Locate the cell with the specified text and output its (X, Y) center coordinate. 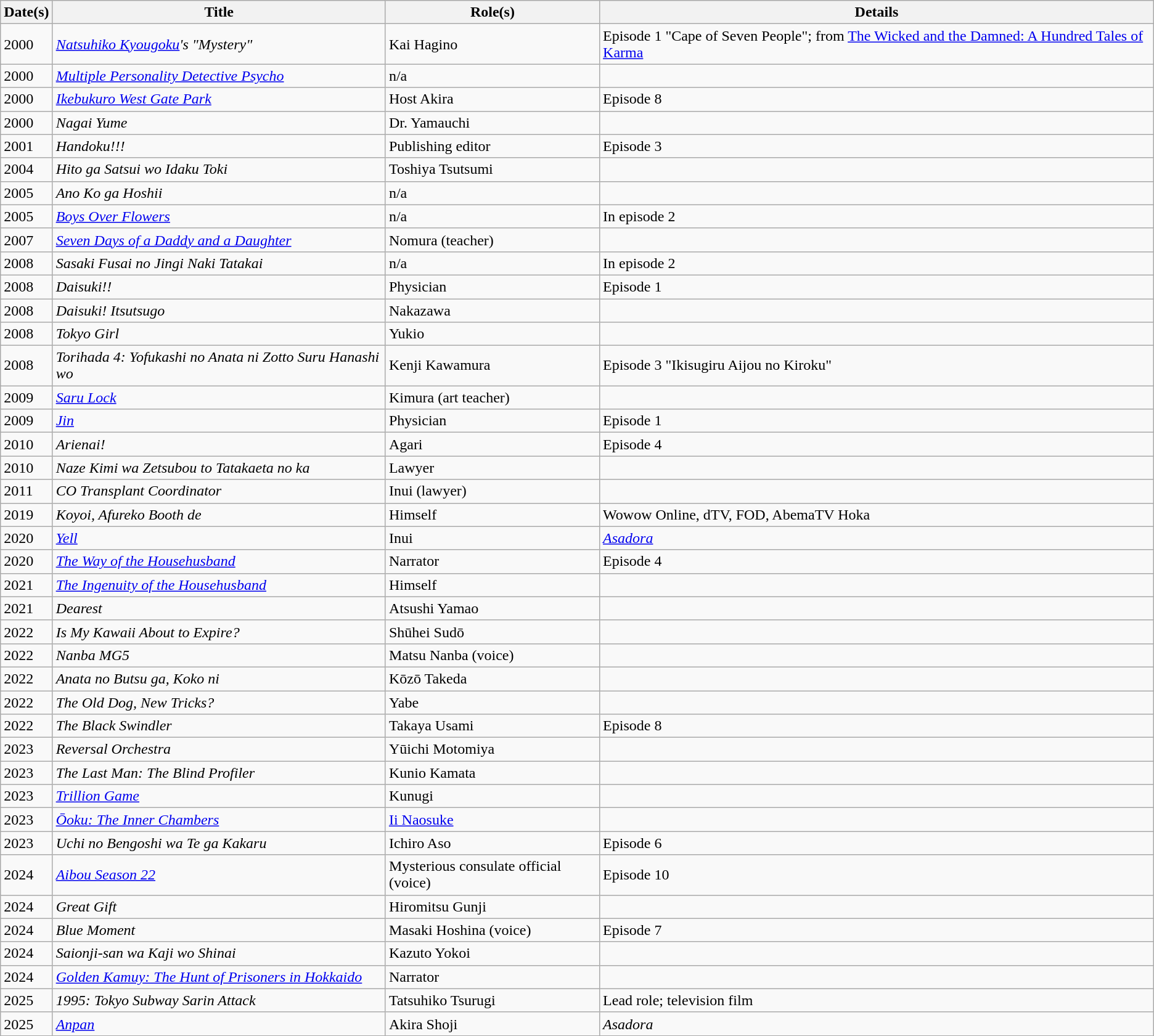
Boys Over Flowers (219, 216)
Yūichi Motomiya (492, 749)
Atsushi Yamao (492, 608)
Naze Kimi wa Zetsubou to Tatakaeta no ka (219, 468)
Nagai Yume (219, 123)
Jin (219, 421)
Kazuto Yokoi (492, 953)
Episode 10 (877, 875)
Dearest (219, 608)
Saionji-san wa Kaji wo Shinai (219, 953)
Dr. Yamauchi (492, 123)
Lawyer (492, 468)
Wowow Online, dTV, FOD, AbemaTV Hoka (877, 515)
Nomura (teacher) (492, 240)
Kai Hagino (492, 44)
CO Transplant Coordinator (219, 491)
Reversal Orchestra (219, 749)
Nanba MG5 (219, 655)
Agari (492, 444)
Is My Kawaii About to Expire? (219, 632)
Seven Days of a Daddy and a Daughter (219, 240)
Arienai! (219, 444)
Kunio Kamata (492, 773)
Shūhei Sudō (492, 632)
Ikebukuro West Gate Park (219, 99)
Kōzō Takeda (492, 679)
The Black Swindler (219, 726)
Ii Naosuke (492, 820)
Yukio (492, 334)
Handoku!!! (219, 146)
Uchi no Bengoshi wa Te ga Kakaru (219, 843)
Matsu Nanba (voice) (492, 655)
Daisuki!! (219, 287)
Koyoi, Afureko Booth de (219, 515)
Akira Shoji (492, 1024)
Episode 6 (877, 843)
2001 (27, 146)
Natsuhiko Kyougoku's "Mystery" (219, 44)
Episode 3 (877, 146)
Trillion Game (219, 796)
Episode 7 (877, 930)
Ōoku: The Inner Chambers (219, 820)
Multiple Personality Detective Psycho (219, 76)
Kimura (art teacher) (492, 398)
Saru Lock (219, 398)
Yell (219, 538)
Tatsuhiko Tsurugi (492, 1000)
Episode 1 "Cape of Seven People"; from The Wicked and the Damned: A Hundred Tales of Karma (877, 44)
Ano Ko ga Hoshii (219, 193)
Kenji Kawamura (492, 366)
Lead role; television film (877, 1000)
Kunugi (492, 796)
Inui (lawyer) (492, 491)
Great Gift (219, 907)
The Last Man: The Blind Profiler (219, 773)
The Old Dog, New Tricks? (219, 702)
Daisuki! Itsutsugo (219, 310)
Tokyo Girl (219, 334)
Hito ga Satsui wo Idaku Toki (219, 169)
Toshiya Tsutsumi (492, 169)
Takaya Usami (492, 726)
Mysterious consulate official (voice) (492, 875)
Anpan (219, 1024)
2011 (27, 491)
2007 (27, 240)
Episode 3 "Ikisugiru Aijou no Kiroku" (877, 366)
Sasaki Fusai no Jingi Naki Tatakai (219, 263)
Yabe (492, 702)
Nakazawa (492, 310)
1995: Tokyo Subway Sarin Attack (219, 1000)
The Ingenuity of the Househusband (219, 585)
Details (877, 12)
Date(s) (27, 12)
Title (219, 12)
Anata no Butsu ga, Koko ni (219, 679)
Inui (492, 538)
Ichiro Aso (492, 843)
Golden Kamuy: The Hunt of Prisoners in Hokkaido (219, 977)
Blue Moment (219, 930)
Torihada 4: Yofukashi no Anata ni Zotto Suru Hanashi wo (219, 366)
2019 (27, 515)
Host Akira (492, 99)
Publishing editor (492, 146)
The Way of the Househusband (219, 561)
2004 (27, 169)
Role(s) (492, 12)
Hiromitsu Gunji (492, 907)
Aibou Season 22 (219, 875)
Masaki Hoshina (voice) (492, 930)
